Pinpoint the cell where the given text exists, returning its (X, Y) midpoint coordinate. 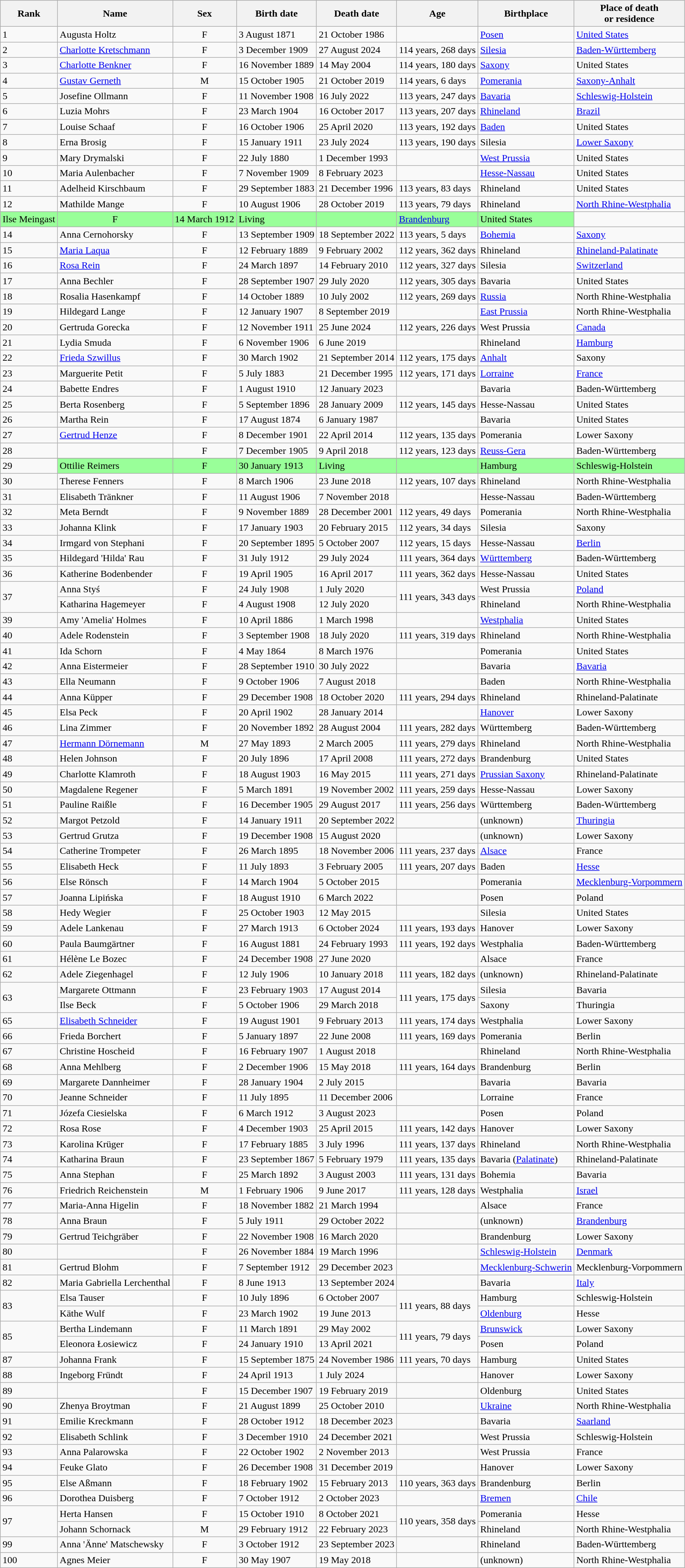
10 January 2018 (356, 974)
Elisabeth Tränkner (115, 497)
Anna 'Änne' Matschewsky (115, 1545)
111 years, 279 days (437, 743)
Martha Rein (115, 419)
Anna Palarowska (115, 1452)
19 June 2013 (356, 1313)
81 (29, 1267)
Ottilie Reimers (115, 466)
29 December 1908 (277, 697)
7 September 1912 (277, 1267)
Gustav Gerneth (115, 81)
57 (29, 897)
111 years, 169 days (437, 1036)
5 October 1906 (277, 1005)
43 (29, 681)
15 January 1911 (277, 142)
Eleonora Łosiewicz (115, 1344)
Adele Rodenstein (115, 635)
29 December 2023 (356, 1267)
3 July 1996 (356, 1144)
23 March 1904 (277, 111)
95 (29, 1483)
Prussian Saxony (526, 774)
72 (29, 1128)
111 years, 88 days (437, 1306)
Name (115, 14)
111 years, 70 days (437, 1360)
11 December 2006 (356, 1098)
Feuke Glato (115, 1468)
37 (29, 597)
Gertrud Grutza (115, 836)
Karolina Krüger (115, 1144)
12 November 1911 (277, 327)
6 March 1912 (277, 1113)
111 years, 182 days (437, 974)
54 (29, 851)
6 March 2022 (356, 897)
Anna Braun (115, 1221)
29 March 2018 (356, 1005)
27 (29, 435)
30 May 1907 (277, 1560)
5 September 1896 (277, 404)
18 July 2020 (356, 635)
111 years, 164 days (437, 1067)
Rosa Rein (115, 266)
31 (29, 497)
29 October 2022 (356, 1221)
Elisabeth Schneider (115, 1021)
91 (29, 1421)
23 September 1867 (277, 1159)
13 September 1909 (277, 235)
12 January 2023 (356, 389)
16 (29, 266)
Birth date (277, 14)
21 October 2019 (356, 81)
6 (29, 111)
18 November 1882 (277, 1206)
13 April 2021 (356, 1344)
Johann Schornack (115, 1529)
112 years, 15 days (437, 543)
30 July 2022 (356, 666)
Adele Ziegenhagel (115, 974)
16 May 2015 (356, 774)
Berta Rosenberg (115, 404)
5 February 1979 (356, 1159)
8 March 1906 (277, 481)
Ilse Beck (115, 1005)
14 March 1904 (277, 882)
Agnes Meier (115, 1560)
112 years, 226 days (437, 327)
Place of death or residence (630, 14)
53 (29, 836)
30 January 1913 (277, 466)
Maria Aulenbacher (115, 173)
24 April 1913 (277, 1375)
23 July 2024 (356, 142)
26 December 1908 (277, 1468)
20 February 2015 (356, 528)
112 years, 327 days (437, 266)
92 (29, 1437)
2 November 2013 (356, 1452)
19 November 2002 (356, 789)
Helen Johnson (115, 759)
24 March 1897 (277, 266)
42 (29, 666)
25 April 2015 (356, 1128)
113 years, 83 days (437, 188)
20 November 1892 (277, 728)
Birthplace (526, 14)
Paula Baumgärtner (115, 944)
Gertrud Teichgräber (115, 1236)
79 (29, 1236)
Anna Stephan (115, 1174)
9 April 2018 (356, 451)
Pauline Raißle (115, 805)
22 July 1880 (277, 157)
21 March 1994 (356, 1206)
11 August 1906 (277, 497)
Chile (630, 1498)
80 (29, 1252)
99 (29, 1545)
78 (29, 1221)
18 September 2022 (356, 235)
3 August 1871 (277, 34)
75 (29, 1174)
12 (29, 204)
24 January 1910 (277, 1344)
Bertha Lindemann (115, 1329)
Rank (29, 14)
16 July 2022 (356, 96)
25 October 2010 (356, 1406)
22 November 1908 (277, 1236)
2 March 2005 (356, 743)
4 August 1908 (277, 604)
28 August 2004 (356, 728)
18 February 1902 (277, 1483)
Marguerite Petit (115, 373)
29 August 2017 (356, 805)
Ilse Meingast (29, 219)
Anna Eistermeier (115, 666)
Josefine Ollmann (115, 96)
Age (437, 14)
Italy (630, 1283)
10 July 2002 (356, 296)
56 (29, 882)
6 January 1987 (356, 419)
21 (29, 343)
19 December 1908 (277, 836)
14 May 2004 (356, 65)
110 years, 358 days (437, 1521)
Erna Brosig (115, 142)
Rosalia Hasenkampf (115, 296)
68 (29, 1067)
112 years, 135 days (437, 435)
Hildegard Lange (115, 312)
111 years, 193 days (437, 928)
61 (29, 959)
111 years, 135 days (437, 1159)
3 February 2005 (356, 866)
76 (29, 1190)
2 (29, 50)
Hedy Wegier (115, 913)
63 (29, 998)
41 (29, 651)
111 years, 343 days (437, 597)
Irmgard von Stephani (115, 543)
6 October 2024 (356, 928)
82 (29, 1283)
16 October 1906 (277, 127)
Ella Neumann (115, 681)
13 September 2024 (356, 1283)
19 February 2019 (356, 1390)
114 years, 180 days (437, 65)
32 (29, 512)
29 May 2002 (356, 1329)
15 February 2013 (356, 1483)
Reuss-Gera (526, 451)
5 October 2015 (356, 882)
Else Aßmann (115, 1483)
28 October 1912 (277, 1421)
111 years, 142 days (437, 1128)
Mecklenburg-Schwerin (526, 1267)
29 (29, 466)
21 December 1995 (356, 373)
62 (29, 974)
29 July 2024 (356, 558)
90 (29, 1406)
11 (29, 188)
8 October 2021 (356, 1514)
Frieda Borchert (115, 1036)
26 (29, 419)
5 March 1891 (277, 789)
51 (29, 805)
111 years, 174 days (437, 1021)
21 September 2014 (356, 358)
Zhenya Broytman (115, 1406)
Hildegard 'Hilda' Rau (115, 558)
25 October 1903 (277, 913)
17 February 1885 (277, 1144)
Käthe Wulf (115, 1313)
4 (29, 81)
111 years, 362 days (437, 574)
Else Rönsch (115, 882)
10 (29, 173)
111 years, 259 days (437, 789)
7 August 2018 (356, 681)
Louise Schaaf (115, 127)
7 October 1912 (277, 1498)
Bavaria (Palatinate) (526, 1159)
Friedrich Reichenstein (115, 1190)
69 (29, 1082)
9 November 1889 (277, 512)
5 July 1911 (277, 1221)
21 August 1899 (277, 1406)
27 March 1913 (277, 928)
88 (29, 1375)
19 April 1905 (277, 574)
3 August 2003 (356, 1174)
114 years, 6 days (437, 81)
Maria Laqua (115, 250)
28 December 2001 (356, 512)
20 (29, 327)
18 October 2020 (356, 697)
3 October 1912 (277, 1545)
77 (29, 1206)
Israel (630, 1190)
Katharina Hagemeyer (115, 604)
5 January 1897 (277, 1036)
Mary Drymalski (115, 157)
7 (29, 127)
10 July 1896 (277, 1298)
14 March 1912 (205, 219)
Rosa Rose (115, 1128)
Ida Schorn (115, 651)
113 years, 192 days (437, 127)
12 May 2015 (356, 913)
15 September 1875 (277, 1360)
8 June 1913 (277, 1283)
Death date (356, 14)
1 August 2018 (356, 1051)
23 (29, 373)
Brazil (630, 111)
111 years, 192 days (437, 944)
11 July 1893 (277, 866)
9 October 1906 (277, 681)
Maria-Anna Higelin (115, 1206)
Brunswick (526, 1329)
16 August 1881 (277, 944)
29 July 2020 (356, 281)
16 November 1889 (277, 65)
Anna Bechler (115, 281)
19 August 1901 (277, 1021)
25 April 2020 (356, 127)
Denmark (630, 1252)
Katherine Bodenbender (115, 574)
23 March 1902 (277, 1313)
111 years, 271 days (437, 774)
6 November 1906 (277, 343)
19 March 1996 (356, 1252)
Saxony-Anhalt (630, 81)
112 years, 123 days (437, 451)
8 (29, 142)
28 September 1910 (277, 666)
15 May 2018 (356, 1067)
87 (29, 1360)
Catherine Trompeter (115, 851)
Lydia Smuda (115, 343)
19 (29, 312)
Adele Lankenau (115, 928)
Margarete Ottmann (115, 990)
111 years, 237 days (437, 851)
Elisabeth Heck (115, 866)
Mathilde Mange (115, 204)
52 (29, 820)
111 years, 272 days (437, 759)
Emilie Kreckmann (115, 1421)
35 (29, 558)
Gertrud Blohm (115, 1267)
28 January 2014 (356, 713)
47 (29, 743)
93 (29, 1452)
1 March 1998 (356, 620)
12 July 2020 (356, 604)
97 (29, 1521)
Hélène Le Bozec (115, 959)
Jeanne Schneider (115, 1098)
Russia (526, 296)
1 (29, 34)
11 November 1908 (277, 96)
74 (29, 1159)
11 July 1895 (277, 1098)
113 years, 5 days (437, 235)
21 December 1996 (356, 188)
Meta Berndt (115, 512)
3 August 2023 (356, 1113)
31 July 1912 (277, 558)
33 (29, 528)
9 June 2017 (356, 1190)
4 December 1903 (277, 1128)
22 June 2008 (356, 1036)
89 (29, 1390)
12 February 1889 (277, 250)
11 March 1891 (277, 1329)
44 (29, 697)
Anna Küpper (115, 697)
60 (29, 944)
15 (29, 250)
Gertrud Henze (115, 435)
112 years, 175 days (437, 358)
23 September 2023 (356, 1545)
111 years, 256 days (437, 805)
3 September 1908 (277, 635)
49 (29, 774)
15 October 1910 (277, 1514)
Ingeborg Fründt (115, 1375)
66 (29, 1036)
Anna Styś (115, 589)
70 (29, 1098)
50 (29, 789)
Józefa Ciesielska (115, 1113)
Anna Cernohorsky (115, 235)
73 (29, 1144)
14 (29, 235)
1 July 2020 (356, 589)
5 July 1883 (277, 373)
3 December 1910 (277, 1437)
111 years, 294 days (437, 697)
29 February 1912 (277, 1529)
12 January 1907 (277, 312)
Gertruda Gorecka (115, 327)
5 October 2007 (356, 543)
24 November 1986 (356, 1360)
20 September 1895 (277, 543)
114 years, 268 days (437, 50)
16 April 2017 (356, 574)
27 August 2024 (356, 50)
28 January 2009 (356, 404)
Margot Petzold (115, 820)
Magdalene Regener (115, 789)
111 years, 128 days (437, 1190)
25 March 1892 (277, 1174)
Elsa Tauser (115, 1298)
85 (29, 1336)
17 August 2014 (356, 990)
113 years, 207 days (437, 111)
58 (29, 913)
48 (29, 759)
28 September 1907 (277, 281)
21 October 1986 (356, 34)
8 February 2023 (356, 173)
22 October 1902 (277, 1452)
16 February 1907 (277, 1051)
18 August 1910 (277, 897)
1 December 1993 (356, 157)
22 April 2014 (356, 435)
27 May 1893 (277, 743)
24 February 1993 (356, 944)
111 years, 282 days (437, 728)
24 December 1908 (277, 959)
15 August 2020 (356, 836)
19 May 2018 (356, 1560)
59 (29, 928)
112 years, 49 days (437, 512)
46 (29, 728)
112 years, 171 days (437, 373)
111 years, 131 days (437, 1174)
83 (29, 1306)
111 years, 207 days (437, 866)
20 September 2022 (356, 820)
Switzerland (630, 266)
9 February 2013 (356, 1021)
22 (29, 358)
112 years, 34 days (437, 528)
Bremen (526, 1498)
29 September 1883 (277, 188)
24 (29, 389)
18 December 2023 (356, 1421)
34 (29, 543)
6 October 2007 (356, 1298)
5 (29, 96)
Herta Hansen (115, 1514)
4 May 1864 (277, 651)
94 (29, 1468)
9 February 2002 (356, 250)
25 (29, 404)
36 (29, 574)
15 December 1907 (277, 1390)
113 years, 79 days (437, 204)
112 years, 305 days (437, 281)
17 (29, 281)
16 December 1905 (277, 805)
112 years, 107 days (437, 481)
Elsa Peck (115, 713)
Joanna Lipińska (115, 897)
31 December 2019 (356, 1468)
16 March 2020 (356, 1236)
100 (29, 1560)
Christine Hoscheid (115, 1051)
45 (29, 713)
28 (29, 451)
110 years, 363 days (437, 1483)
16 October 2017 (356, 111)
7 December 1905 (277, 451)
111 years, 79 days (437, 1336)
65 (29, 1021)
10 August 1906 (277, 204)
1 July 2024 (356, 1375)
10 April 1886 (277, 620)
113 years, 247 days (437, 96)
17 August 1874 (277, 419)
Anhalt (526, 358)
Babette Endres (115, 389)
Johanna Frank (115, 1360)
Johanna Klink (115, 528)
3 December 1909 (277, 50)
Ukraine (526, 1406)
12 July 1906 (277, 974)
2 July 2015 (356, 1082)
22 February 2023 (356, 1529)
111 years, 175 days (437, 998)
Lina Zimmer (115, 728)
112 years, 145 days (437, 404)
Amy 'Amelia' Holmes (115, 620)
20 April 1902 (277, 713)
25 June 2024 (356, 327)
Anna Mehlberg (115, 1067)
23 June 2018 (356, 481)
Dorothea Duisberg (115, 1498)
3 (29, 65)
17 January 1903 (277, 528)
7 November 1909 (277, 173)
112 years, 362 days (437, 250)
24 July 1908 (277, 589)
26 November 1884 (277, 1252)
111 years, 319 days (437, 635)
East Prussia (526, 312)
18 November 2006 (356, 851)
2 October 2023 (356, 1498)
14 January 1911 (277, 820)
30 (29, 481)
23 February 1903 (277, 990)
Augusta Holtz (115, 34)
112 years, 269 days (437, 296)
18 August 1903 (277, 774)
Canada (630, 327)
8 March 1976 (356, 651)
39 (29, 620)
Hermann Dörnemann (115, 743)
Adelheid Kirschbaum (115, 188)
2 December 1906 (277, 1067)
67 (29, 1051)
Sex (205, 14)
Elisabeth Schlink (115, 1437)
55 (29, 866)
Therese Fenners (115, 481)
Charlotte Benkner (115, 65)
27 June 2020 (356, 959)
7 November 2018 (356, 497)
15 October 1905 (277, 81)
9 (29, 157)
1 February 1906 (277, 1190)
17 April 2008 (356, 759)
113 years, 190 days (437, 142)
28 January 1904 (277, 1082)
8 December 1901 (277, 435)
Maria Gabriella Lerchenthal (115, 1283)
111 years, 364 days (437, 558)
14 October 1889 (277, 296)
Charlotte Kretschmann (115, 50)
24 December 2021 (356, 1437)
96 (29, 1498)
28 October 2019 (356, 204)
14 February 2010 (356, 266)
Luzia Mohrs (115, 111)
Katharina Braun (115, 1159)
Margarete Dannheimer (115, 1082)
8 September 2019 (356, 312)
111 years, 137 days (437, 1144)
26 March 1895 (277, 851)
6 June 2019 (356, 343)
18 (29, 296)
Saarland (630, 1421)
20 July 1896 (277, 759)
Frieda Szwillus (115, 358)
1 August 1910 (277, 389)
Charlotte Klamroth (115, 774)
30 March 1902 (277, 358)
40 (29, 635)
71 (29, 1113)
